Return (X, Y) of the center of cell containing provided text 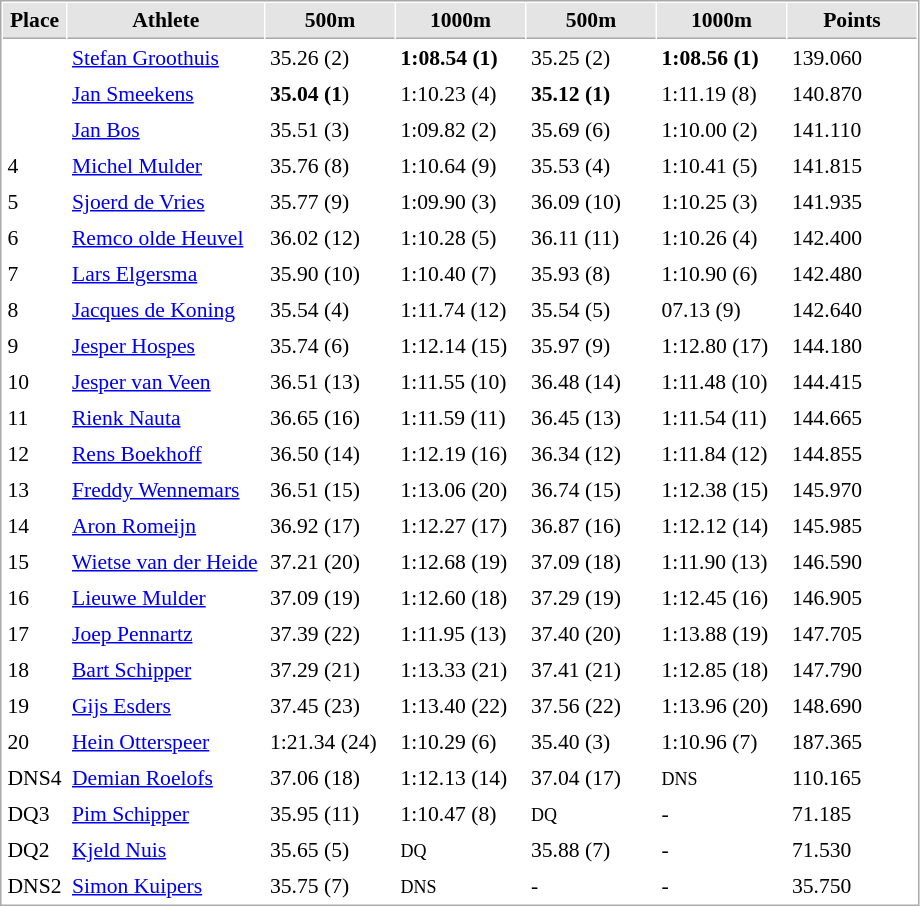
141.935 (852, 201)
1:11.59 (11) (460, 417)
1:10.28 (5) (460, 237)
1:12.68 (19) (460, 561)
1:12.38 (15) (722, 489)
142.400 (852, 237)
Jan Bos (165, 129)
1:12.80 (17) (722, 345)
Place (34, 21)
37.56 (22) (590, 705)
Lars Elgersma (165, 273)
1:12.14 (15) (460, 345)
DNS4 (34, 777)
1:11.19 (8) (722, 93)
71.530 (852, 849)
36.51 (15) (330, 489)
Jan Smeekens (165, 93)
36.02 (12) (330, 237)
1:12.60 (18) (460, 597)
35.54 (5) (590, 309)
11 (34, 417)
36.45 (13) (590, 417)
139.060 (852, 57)
1:10.90 (6) (722, 273)
35.26 (2) (330, 57)
Freddy Wennemars (165, 489)
Remco olde Heuvel (165, 237)
19 (34, 705)
1:10.26 (4) (722, 237)
1:12.85 (18) (722, 669)
Pim Schipper (165, 813)
1:10.96 (7) (722, 741)
Athlete (165, 21)
Sjoerd de Vries (165, 201)
35.54 (4) (330, 309)
35.90 (10) (330, 273)
1:11.90 (13) (722, 561)
36.87 (16) (590, 525)
142.480 (852, 273)
35.12 (1) (590, 93)
14 (34, 525)
Aron Romeijn (165, 525)
148.690 (852, 705)
35.76 (8) (330, 165)
15 (34, 561)
35.75 (7) (330, 885)
142.640 (852, 309)
35.51 (3) (330, 129)
37.04 (17) (590, 777)
35.40 (3) (590, 741)
36.51 (13) (330, 381)
36.11 (11) (590, 237)
35.750 (852, 885)
144.855 (852, 453)
Rienk Nauta (165, 417)
35.25 (2) (590, 57)
36.50 (14) (330, 453)
147.705 (852, 633)
110.165 (852, 777)
35.88 (7) (590, 849)
1:10.41 (5) (722, 165)
36.92 (17) (330, 525)
37.09 (19) (330, 597)
37.09 (18) (590, 561)
1:10.64 (9) (460, 165)
36.09 (10) (590, 201)
144.180 (852, 345)
37.29 (21) (330, 669)
1:13.33 (21) (460, 669)
1:09.90 (3) (460, 201)
71.185 (852, 813)
1:10.29 (6) (460, 741)
36.65 (16) (330, 417)
1:11.74 (12) (460, 309)
35.97 (9) (590, 345)
35.04 (1) (330, 93)
35.65 (5) (330, 849)
16 (34, 597)
Points (852, 21)
187.365 (852, 741)
4 (34, 165)
10 (34, 381)
144.665 (852, 417)
Gijs Esders (165, 705)
37.21 (20) (330, 561)
141.815 (852, 165)
1:11.48 (10) (722, 381)
1:10.23 (4) (460, 93)
Joep Pennartz (165, 633)
1:12.45 (16) (722, 597)
Hein Otterspeer (165, 741)
141.110 (852, 129)
1:13.40 (22) (460, 705)
145.970 (852, 489)
1:11.95 (13) (460, 633)
35.93 (8) (590, 273)
1:12.27 (17) (460, 525)
Bart Schipper (165, 669)
1:12.19 (16) (460, 453)
07.13 (9) (722, 309)
1:09.82 (2) (460, 129)
35.69 (6) (590, 129)
1:08.54 (1) (460, 57)
Jacques de Koning (165, 309)
35.74 (6) (330, 345)
12 (34, 453)
1:11.84 (12) (722, 453)
1:21.34 (24) (330, 741)
36.74 (15) (590, 489)
9 (34, 345)
13 (34, 489)
35.77 (9) (330, 201)
146.590 (852, 561)
7 (34, 273)
17 (34, 633)
20 (34, 741)
1:10.25 (3) (722, 201)
6 (34, 237)
37.41 (21) (590, 669)
Stefan Groothuis (165, 57)
Rens Boekhoff (165, 453)
1:13.06 (20) (460, 489)
8 (34, 309)
1:10.47 (8) (460, 813)
Lieuwe Mulder (165, 597)
36.48 (14) (590, 381)
1:12.13 (14) (460, 777)
147.790 (852, 669)
1:08.56 (1) (722, 57)
37.39 (22) (330, 633)
DQ3 (34, 813)
Simon Kuipers (165, 885)
DQ2 (34, 849)
146.905 (852, 597)
Demian Roelofs (165, 777)
1:10.40 (7) (460, 273)
DNS2 (34, 885)
144.415 (852, 381)
18 (34, 669)
Jesper Hospes (165, 345)
37.29 (19) (590, 597)
5 (34, 201)
Jesper van Veen (165, 381)
35.53 (4) (590, 165)
1:11.55 (10) (460, 381)
35.95 (11) (330, 813)
140.870 (852, 93)
36.34 (12) (590, 453)
Kjeld Nuis (165, 849)
1:13.88 (19) (722, 633)
37.45 (23) (330, 705)
1:13.96 (20) (722, 705)
145.985 (852, 525)
Wietse van der Heide (165, 561)
1:12.12 (14) (722, 525)
37.06 (18) (330, 777)
37.40 (20) (590, 633)
1:10.00 (2) (722, 129)
1:11.54 (11) (722, 417)
Michel Mulder (165, 165)
